Scan for the cell matching the given text and deliver its [x, y] coordinate at center. 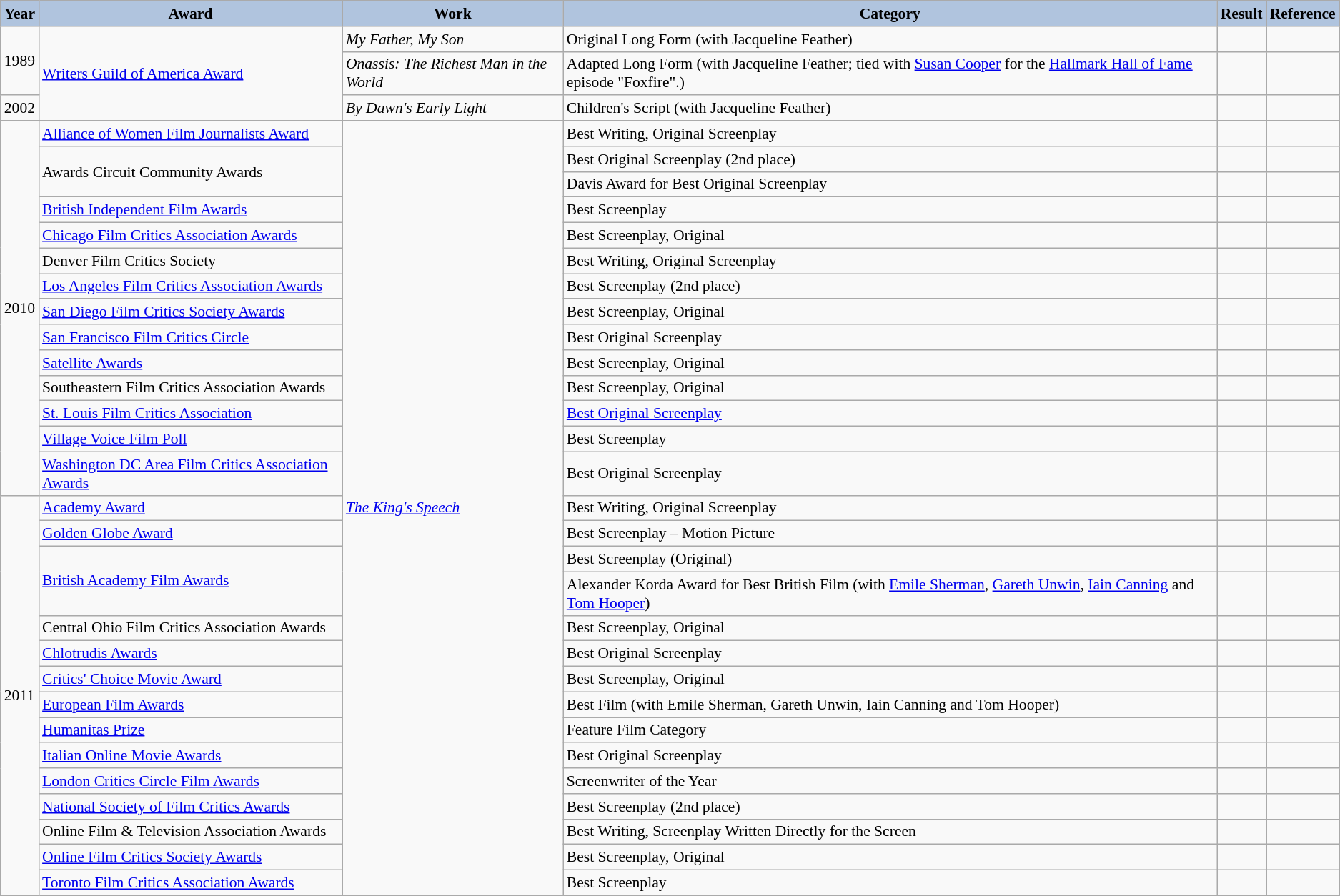
Italian Online Movie Awards [190, 756]
European Film Awards [190, 705]
Category [890, 14]
Village Voice Film Poll [190, 439]
The King's Speech [453, 508]
British Independent Film Awards [190, 210]
2002 [20, 109]
Alliance of Women Film Journalists Award [190, 134]
Critics' Choice Movie Award [190, 680]
Onassis: The Richest Man in the World [453, 73]
Denver Film Critics Society [190, 261]
Screenwriter of the Year [890, 781]
Best Original Screenplay (2nd place) [890, 159]
Online Film Critics Society Awards [190, 857]
Reference [1303, 14]
San Francisco Film Critics Circle [190, 337]
British Academy Film Awards [190, 582]
Humanitas Prize [190, 730]
San Diego Film Critics Society Awards [190, 312]
Chlotrudis Awards [190, 654]
London Critics Circle Film Awards [190, 781]
Best Screenplay (Original) [890, 559]
Writers Guild of America Award [190, 74]
Southeastern Film Critics Association Awards [190, 388]
Washington DC Area Film Critics Association Awards [190, 473]
Golden Globe Award [190, 534]
2010 [20, 308]
Result [1242, 14]
Children's Script (with Jacqueline Feather) [890, 109]
Original Long Form (with Jacqueline Feather) [890, 39]
Central Ohio Film Critics Association Awards [190, 628]
2011 [20, 695]
My Father, My Son [453, 39]
1989 [20, 61]
National Society of Film Critics Awards [190, 807]
By Dawn's Early Light [453, 109]
Award [190, 14]
Adapted Long Form (with Jacqueline Feather; tied with Susan Cooper for the Hallmark Hall of Fame episode "Foxfire".) [890, 73]
Toronto Film Critics Association Awards [190, 883]
Best Film (with Emile Sherman, Gareth Unwin, Iain Canning and Tom Hooper) [890, 705]
Year [20, 14]
Davis Award for Best Original Screenplay [890, 184]
Online Film & Television Association Awards [190, 832]
Satellite Awards [190, 363]
Alexander Korda Award for Best British Film (with Emile Sherman, Gareth Unwin, Iain Canning and Tom Hooper) [890, 593]
St. Louis Film Critics Association [190, 414]
Work [453, 14]
Best Screenplay – Motion Picture [890, 534]
Best Writing, Screenplay Written Directly for the Screen [890, 832]
Feature Film Category [890, 730]
Awards Circuit Community Awards [190, 171]
Los Angeles Film Critics Association Awards [190, 287]
Chicago Film Critics Association Awards [190, 236]
Academy Award [190, 508]
